Output the (x, y) coordinate of the center of the cell containing the given text.  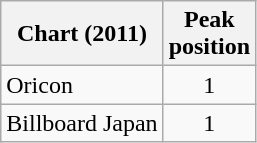
Billboard Japan (82, 123)
Oricon (82, 85)
Peakposition (209, 34)
Chart (2011) (82, 34)
